Identify which cell holds the provided text, then report its (x, y) central coordinate. 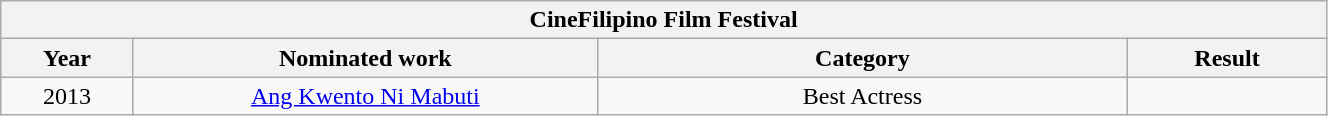
Nominated work (365, 58)
Result (1228, 58)
Ang Kwento Ni Mabuti (365, 96)
Category (862, 58)
Best Actress (862, 96)
CineFilipino Film Festival (664, 20)
2013 (68, 96)
Year (68, 58)
